From the cell containing the given text, extract its center point as (x, y) coordinate. 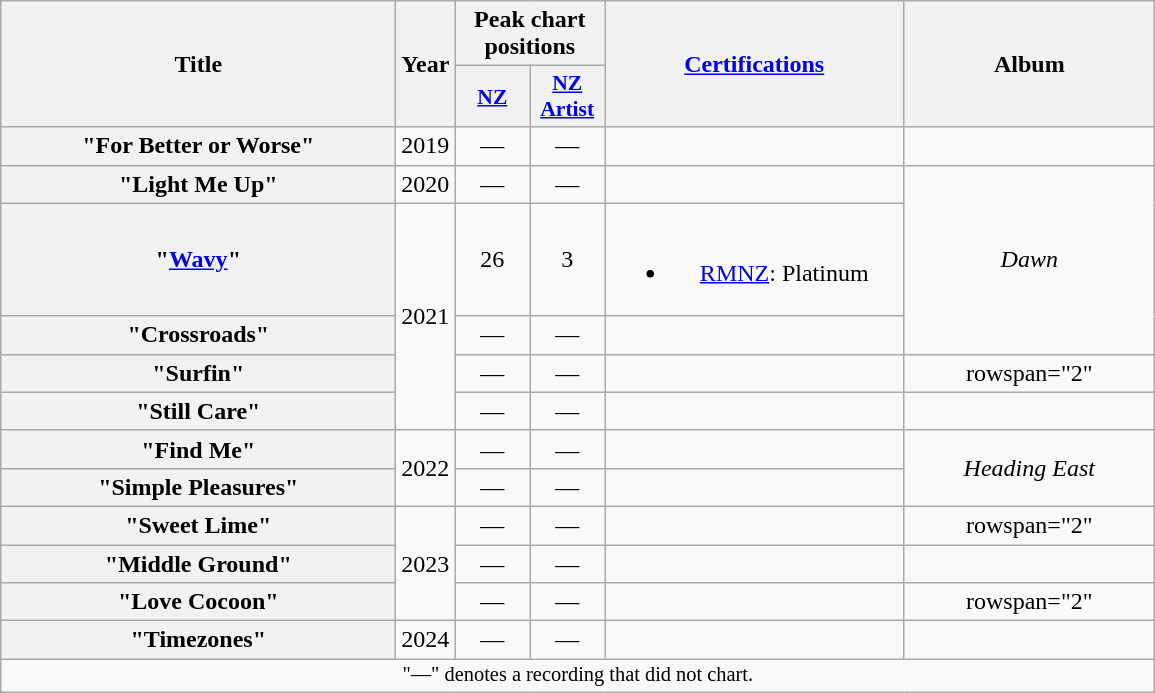
"Simple Pleasures" (198, 487)
"Middle Ground" (198, 563)
2022 (426, 468)
2019 (426, 146)
2023 (426, 563)
2020 (426, 184)
3 (568, 260)
NZ (492, 96)
2021 (426, 316)
2024 (426, 640)
Album (1030, 64)
Dawn (1030, 260)
"Timezones" (198, 640)
"Sweet Lime" (198, 525)
"Find Me" (198, 449)
RMNZ: Platinum (754, 260)
Year (426, 64)
"Wavy" (198, 260)
26 (492, 260)
NZArtist (568, 96)
Certifications (754, 64)
Peak chart positions (530, 34)
"For Better or Worse" (198, 146)
"Love Cocoon" (198, 602)
"Light Me Up" (198, 184)
"Still Care" (198, 411)
Heading East (1030, 468)
"—" denotes a recording that did not chart. (578, 676)
"Surfin" (198, 373)
"Crossroads" (198, 335)
Title (198, 64)
